Extract the [X, Y] coordinate from the center of the cell holding the provided text.  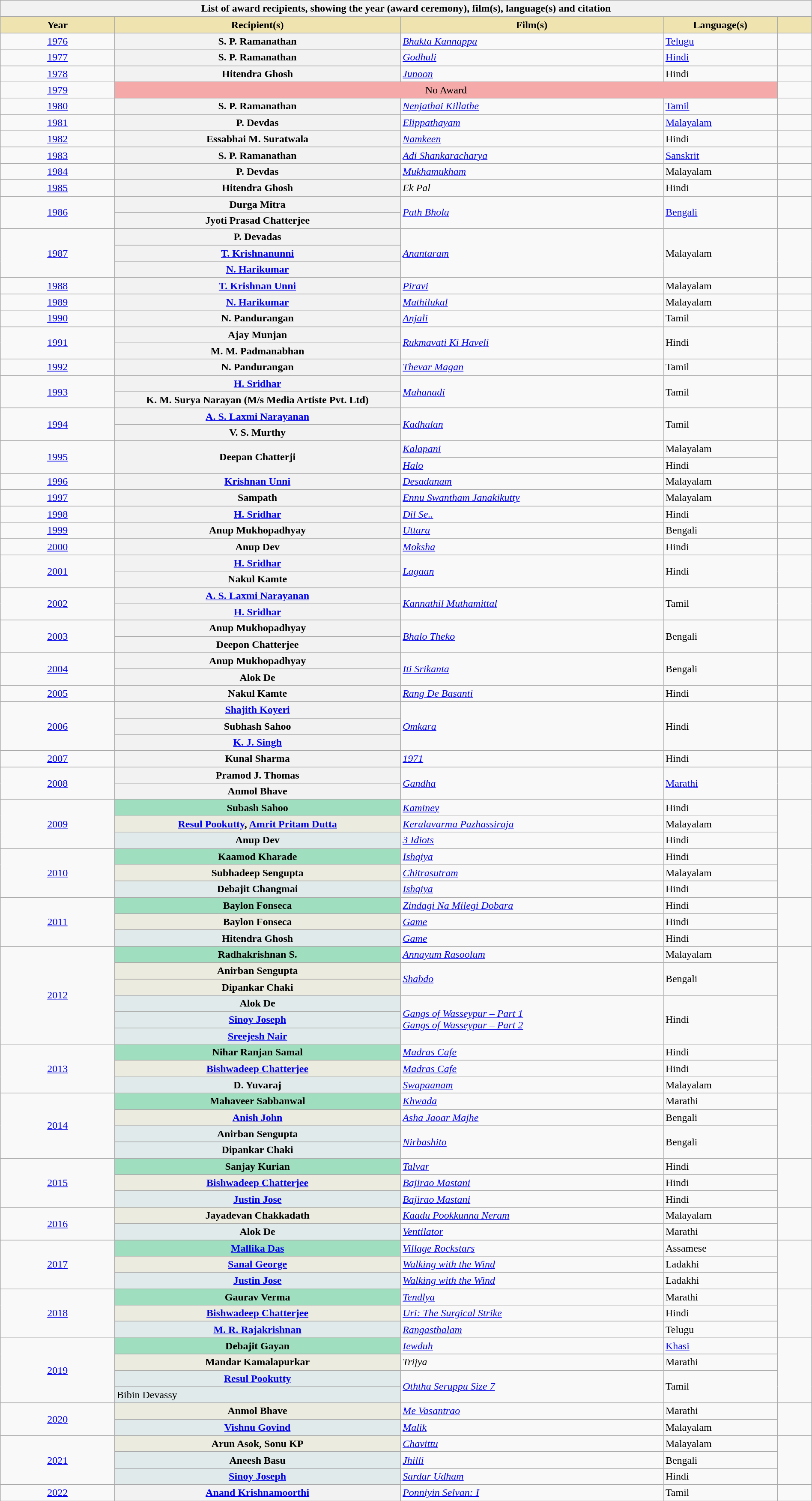
Bhalo Theko [532, 636]
2003 [57, 636]
1983 [57, 155]
Sampath [258, 498]
Uttara [532, 530]
Subhash Sahoo [258, 726]
2015 [57, 1183]
1982 [57, 139]
Zindagi Na Milegi Dobara [532, 905]
1978 [57, 74]
Me Vasantrao [532, 1411]
Chitrasutram [532, 873]
Halo [532, 465]
Desadanam [532, 482]
No Award [446, 90]
Ajay Munjan [258, 335]
P. Devadas [258, 237]
Mahaveer Sabbanwal [258, 1101]
M. M. Padmanabhan [258, 351]
Sardar Udham [532, 1476]
2019 [57, 1370]
Uri: The Surgical Strike [532, 1313]
Mathilukal [532, 302]
D. Yuvaraj [258, 1085]
2007 [57, 759]
1986 [57, 213]
1976 [57, 41]
Thevar Magan [532, 367]
Dil Se.. [532, 514]
1979 [57, 90]
Annayum Rasoolum [532, 954]
Khasi [720, 1346]
2006 [57, 726]
1971 [532, 759]
Debajit Changmai [258, 889]
Elippathayam [532, 123]
1992 [57, 367]
1993 [57, 392]
Sanal George [258, 1264]
2014 [57, 1126]
Mandar Kamalapurkar [258, 1362]
Ponniyin Selvan: I [532, 1492]
2012 [57, 995]
Sanskrit [720, 155]
Mallika Das [258, 1248]
Asha Jaoar Majhe [532, 1118]
Nenjathai Killathe [532, 106]
Jhilli [532, 1460]
Recipient(s) [258, 25]
Godhuli [532, 57]
Radhakrishnan S. [258, 954]
Kannathil Muthamittal [532, 604]
Sreejesh Nair [258, 1036]
Shabdo [532, 979]
Essabhai M. Suratwala [258, 139]
1984 [57, 171]
Arun Asok, Sonu KP [258, 1444]
Rangasthalam [532, 1330]
Anantaram [532, 253]
Kunal Sharma [258, 759]
Namkeen [532, 139]
Mahanadi [532, 392]
2010 [57, 873]
Ennu Swantham Janakikutty [532, 498]
1998 [57, 514]
1999 [57, 530]
2011 [57, 922]
Resul Pookutty, Amrit Pritam Dutta [258, 824]
Trijya [532, 1362]
Ventilator [532, 1231]
Gandha [532, 783]
Iti Srikanta [532, 669]
2004 [57, 669]
K. M. Surya Narayan (M/s Media Artiste Pvt. Ltd) [258, 400]
Malik [532, 1427]
Year [57, 25]
Gangs of Wasseypur – Part 1Gangs of Wasseypur – Part 2 [532, 1020]
Ek Pal [532, 188]
Lagaan [532, 571]
2018 [57, 1313]
Pramod J. Thomas [258, 775]
2020 [57, 1419]
Village Rockstars [532, 1248]
Durga Mitra [258, 204]
2016 [57, 1223]
2001 [57, 571]
Jyoti Prasad Chatterjee [258, 221]
List of award recipients, showing the year (award ceremony), film(s), language(s) and citation [406, 9]
2008 [57, 783]
Rang De Basanti [532, 693]
Subhadeep Sengupta [258, 873]
Anjali [532, 318]
Deepan Chatterji [258, 457]
Talvar [532, 1166]
Nirbashito [532, 1142]
Adi Shankaracharya [532, 155]
Kadhalan [532, 424]
Omkara [532, 726]
M. R. Rajakrishnan [258, 1330]
Language(s) [720, 25]
Assamese [720, 1248]
1997 [57, 498]
1980 [57, 106]
V. S. Murthy [258, 432]
2000 [57, 547]
Bibin Devassy [258, 1395]
1981 [57, 123]
3 Idiots [532, 840]
Rukmavati Ki Haveli [532, 343]
Deepon Chatterjee [258, 644]
1987 [57, 253]
Moksha [532, 547]
Shajith Koyeri [258, 710]
Junoon [532, 74]
2017 [57, 1264]
1988 [57, 286]
Jayadevan Chakkadath [258, 1215]
Piravi [532, 286]
2021 [57, 1460]
Iewduh [532, 1346]
Keralavarma Pazhassiraja [532, 824]
2009 [57, 824]
T. Krishnanunni [258, 253]
2005 [57, 693]
Nihar Ranjan Samal [258, 1052]
1989 [57, 302]
Kaamod Kharade [258, 857]
Anish John [258, 1118]
Chavittu [532, 1444]
Tendlya [532, 1297]
Krishnan Unni [258, 482]
Path Bhola [532, 213]
2013 [57, 1069]
Subash Sahoo [258, 808]
1991 [57, 343]
1996 [57, 482]
Mukhamukham [532, 171]
1994 [57, 424]
1995 [57, 457]
Resul Pookutty [258, 1378]
Vishnu Govind [258, 1427]
T. Krishnan Unni [258, 286]
1977 [57, 57]
Aneesh Basu [258, 1460]
Gaurav Verma [258, 1297]
1985 [57, 188]
Film(s) [532, 25]
Anand Krishnamoorthi [258, 1492]
K. J. Singh [258, 743]
Kaadu Pookkunna Neram [532, 1215]
Sanjay Kurian [258, 1166]
2022 [57, 1492]
Bhakta Kannappa [532, 41]
Kaminey [532, 808]
Kalapani [532, 449]
1990 [57, 318]
Swapaanam [532, 1085]
Oththa Seruppu Size 7 [532, 1387]
2002 [57, 604]
Khwada [532, 1101]
Debajit Gayan [258, 1346]
